For the text-containing cell, return its midpoint in [X, Y] coordinate format. 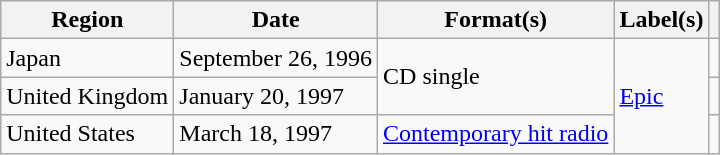
Label(s) [662, 20]
September 26, 1996 [276, 58]
Epic [662, 96]
United States [88, 134]
CD single [496, 77]
March 18, 1997 [276, 134]
Date [276, 20]
United Kingdom [88, 96]
Contemporary hit radio [496, 134]
Format(s) [496, 20]
January 20, 1997 [276, 96]
Japan [88, 58]
Region [88, 20]
